Locate the cell with the specified text and output its (X, Y) center coordinate. 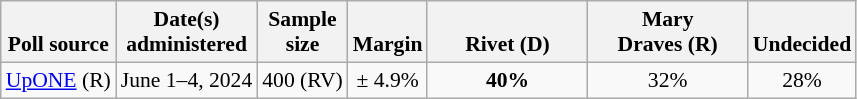
28% (802, 80)
UpONE (R) (58, 80)
Date(s)administered (186, 32)
Samplesize (302, 32)
Undecided (802, 32)
June 1–4, 2024 (186, 80)
Poll source (58, 32)
32% (668, 80)
± 4.9% (388, 80)
Margin (388, 32)
MaryDraves (R) (668, 32)
Rivet (D) (507, 32)
400 (RV) (302, 80)
40% (507, 80)
